Identify which cell holds the provided text, then report its [X, Y] central coordinate. 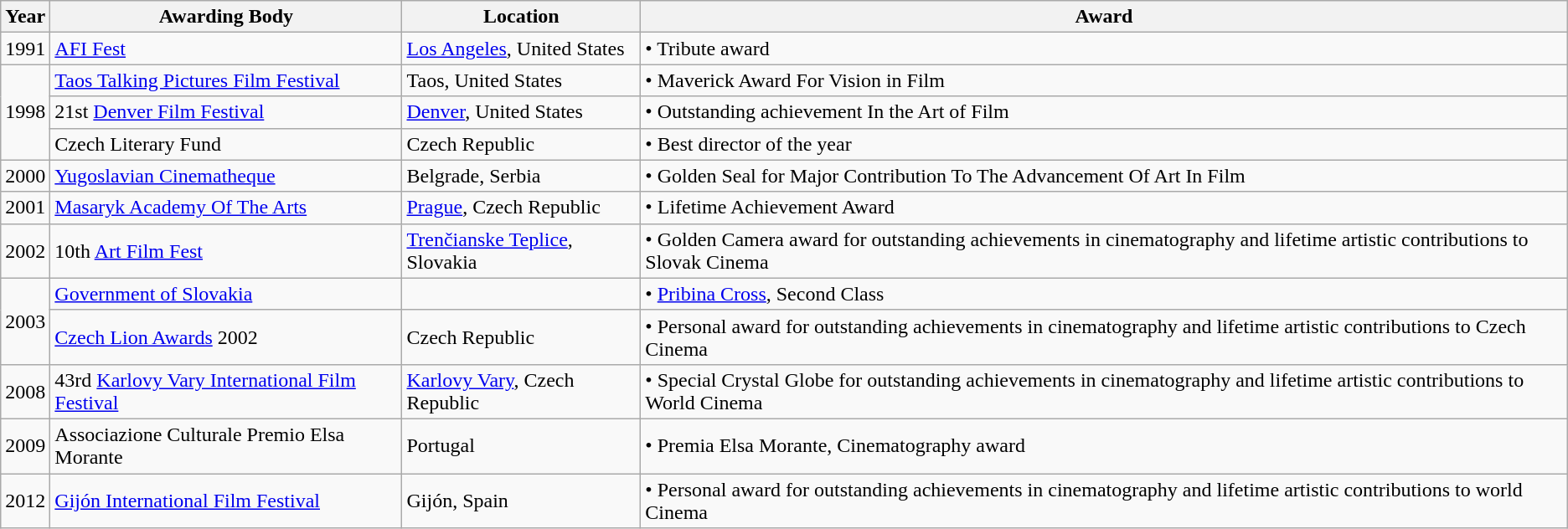
• Golden Seal for Major Contribution To The Advancement Of Art In Film [1104, 176]
Masaryk Academy Of The Arts [226, 208]
Belgrade, Serbia [521, 176]
• Outstanding achievement In the Art of Film [1104, 112]
• Lifetime Achievement Award [1104, 208]
Taos, United States [521, 80]
Government of Slovakia [226, 294]
• Golden Camera award for outstanding achievements in cinematography and lifetime artistic contributions to Slovak Cinema [1104, 251]
• Premia Elsa Morante, Cinematography award [1104, 445]
2009 [25, 445]
• Personal award for outstanding achievements in cinematography and lifetime artistic contributions to world Cinema [1104, 501]
Trenčianske Teplice, Slovakia [521, 251]
2012 [25, 501]
Portugal [521, 445]
Denver, United States [521, 112]
2000 [25, 176]
Czech Lion Awards 2002 [226, 336]
2001 [25, 208]
2008 [25, 392]
• Maverick Award For Vision in Film [1104, 80]
Year [25, 17]
Location [521, 17]
• Best director of the year [1104, 144]
• Tribute award [1104, 49]
Associazione Culturale Premio Elsa Morante [226, 445]
Los Angeles, United States [521, 49]
Gijón, Spain [521, 501]
Czech Literary Fund [226, 144]
AFI Fest [226, 49]
2002 [25, 251]
2003 [25, 321]
21st Denver Film Festival [226, 112]
• Pribina Cross, Second Class [1104, 294]
1998 [25, 112]
Awarding Body [226, 17]
Award [1104, 17]
Gijón International Film Festival [226, 501]
10th Art Film Fest [226, 251]
• Personal award for outstanding achievements in cinematography and lifetime artistic contributions to Czech Cinema [1104, 336]
Prague, Czech Republic [521, 208]
Taos Talking Pictures Film Festival [226, 80]
• Special Crystal Globe for outstanding achievements in cinematography and lifetime artistic contributions to World Cinema [1104, 392]
1991 [25, 49]
Karlovy Vary, Czech Republic [521, 392]
43rd Karlovy Vary International Film Festival [226, 392]
Yugoslavian Cinematheque [226, 176]
